Return the (X, Y) coordinate for the center point of the cell that contains the specified text.  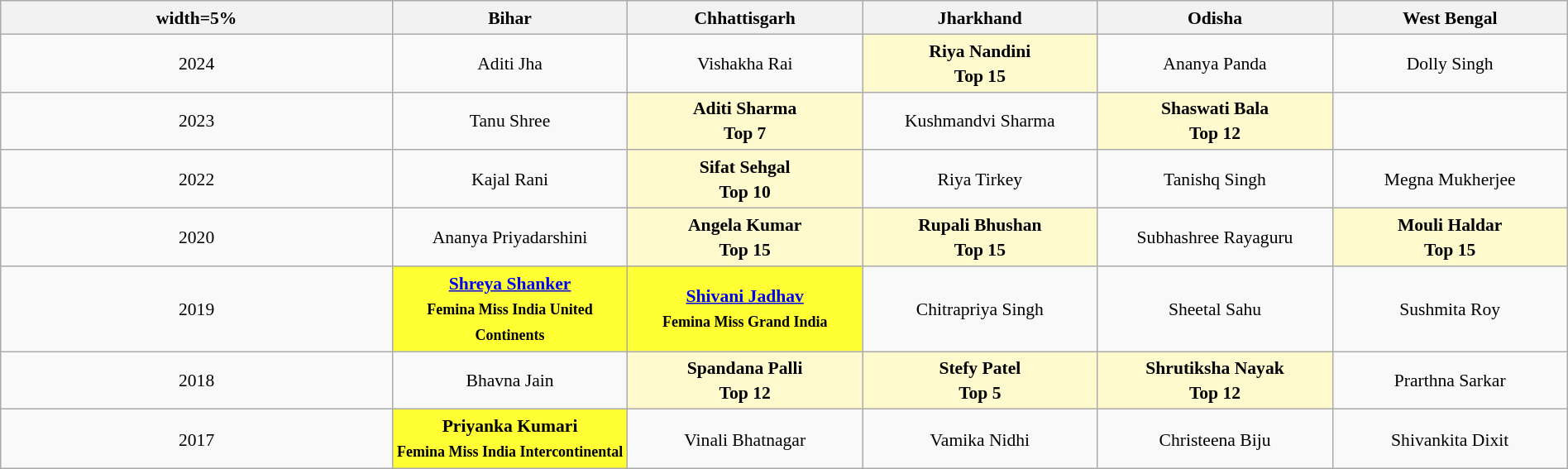
Sheetal Sahu (1215, 309)
Shreya ShankerFemina Miss India United Continents (509, 309)
Bihar (509, 17)
Spandana PalliTop 12 (745, 380)
Angela KumarTop 15 (745, 237)
Vamika Nidhi (980, 439)
Subhashree Rayaguru (1215, 237)
Kushmandvi Sharma (980, 121)
Riya NandiniTop 15 (980, 63)
2023 (197, 121)
Stefy PatelTop 5 (980, 380)
Odisha (1215, 17)
Aditi Jha (509, 63)
Shivankita Dixit (1450, 439)
Shivani JadhavFemina Miss Grand India (745, 309)
Christeena Biju (1215, 439)
Ananya Priyadarshini (509, 237)
Tanishq Singh (1215, 179)
West Bengal (1450, 17)
2022 (197, 179)
Sushmita Roy (1450, 309)
2024 (197, 63)
2017 (197, 439)
Dolly Singh (1450, 63)
Aditi SharmaTop 7 (745, 121)
width=5% (197, 17)
Vinali Bhatnagar (745, 439)
Chitrapriya Singh (980, 309)
Ananya Panda (1215, 63)
2019 (197, 309)
Tanu Shree (509, 121)
Shaswati BalaTop 12 (1215, 121)
Megna Mukherjee (1450, 179)
Jharkhand (980, 17)
Chhattisgarh (745, 17)
2020 (197, 237)
Riya Tirkey (980, 179)
Priyanka KumariFemina Miss India Intercontinental (509, 439)
Bhavna Jain (509, 380)
Kajal Rani (509, 179)
Rupali BhushanTop 15 (980, 237)
Sifat SehgalTop 10 (745, 179)
Mouli HaldarTop 15 (1450, 237)
2018 (197, 380)
Vishakha Rai (745, 63)
Prarthna Sarkar (1450, 380)
Shrutiksha NayakTop 12 (1215, 380)
